Provide the (X, Y) coordinate of the cell's center where the given text is located.  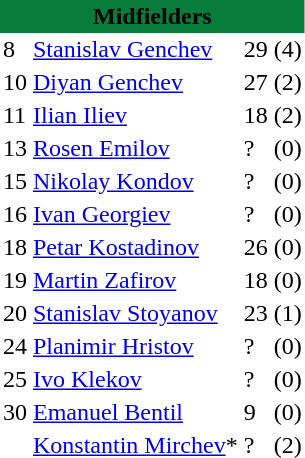
23 (256, 314)
Stanislav Stoyanov (136, 314)
Martin Zafirov (136, 280)
19 (15, 280)
15 (15, 182)
25 (15, 380)
Planimir Hristov (136, 346)
8 (15, 50)
Ilian Iliev (136, 116)
27 (256, 82)
30 (15, 412)
(4) (288, 50)
Stanislav Genchev (136, 50)
Ivo Klekov (136, 380)
Petar Kostadinov (136, 248)
Emanuel Bentil (136, 412)
Midfielders (152, 16)
20 (15, 314)
13 (15, 148)
24 (15, 346)
10 (15, 82)
29 (256, 50)
11 (15, 116)
Rosen Emilov (136, 148)
(1) (288, 314)
9 (256, 412)
Nikolay Kondov (136, 182)
Diyan Genchev (136, 82)
Ivan Georgiev (136, 214)
16 (15, 214)
26 (256, 248)
